Find where the given text appears and provide that cell's center as (x, y) coordinate. 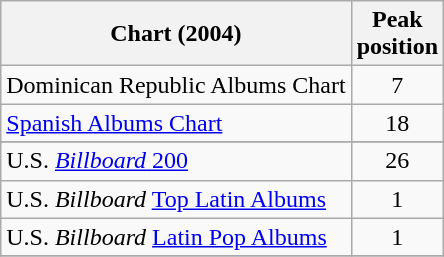
18 (397, 123)
U.S. Billboard Top Latin Albums (176, 199)
26 (397, 161)
U.S. Billboard 200 (176, 161)
Dominican Republic Albums Chart (176, 85)
7 (397, 85)
Spanish Albums Chart (176, 123)
U.S. Billboard Latin Pop Albums (176, 237)
Chart (2004) (176, 34)
Peakposition (397, 34)
